Output the [x, y] coordinate of the center of the cell containing the given text.  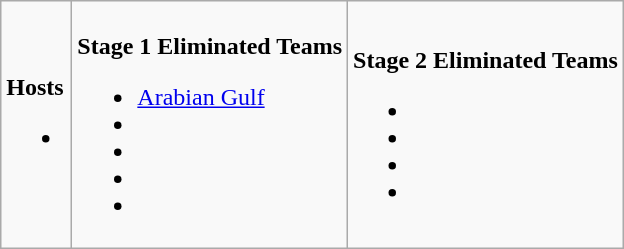
Stage 1 Eliminated Teams Arabian Gulf [210, 125]
Hosts [36, 125]
Stage 2 Eliminated Teams [486, 125]
